Locate the cell with the specified text and output its (x, y) center coordinate. 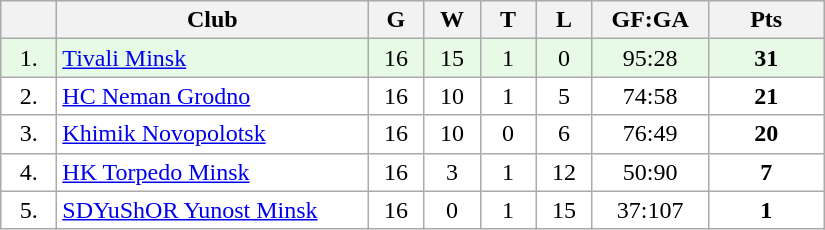
3. (29, 134)
Club (212, 20)
4. (29, 172)
6 (564, 134)
G (396, 20)
76:49 (650, 134)
T (508, 20)
HK Torpedo Minsk (212, 172)
95:28 (650, 58)
74:58 (650, 96)
3 (452, 172)
37:107 (650, 210)
2. (29, 96)
50:90 (650, 172)
Tivali Minsk (212, 58)
1. (29, 58)
12 (564, 172)
GF:GA (650, 20)
20 (766, 134)
5 (564, 96)
Pts (766, 20)
HC Neman Grodno (212, 96)
SDYuShOR Yunost Minsk (212, 210)
W (452, 20)
L (564, 20)
5. (29, 210)
Khimik Novopolotsk (212, 134)
7 (766, 172)
31 (766, 58)
21 (766, 96)
